Determine the [x, y] coordinate at the center of the cell enclosing the given text.  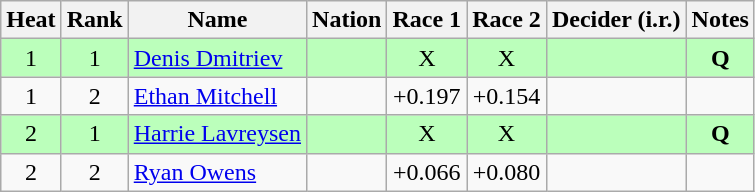
Ethan Mitchell [217, 96]
Rank [94, 20]
Nation [347, 20]
Denis Dmitriev [217, 58]
Name [217, 20]
Race 1 [427, 20]
+0.154 [507, 96]
Decider (i.r.) [616, 20]
+0.066 [427, 172]
Race 2 [507, 20]
Heat [31, 20]
Harrie Lavreysen [217, 134]
Notes [720, 20]
Ryan Owens [217, 172]
+0.080 [507, 172]
+0.197 [427, 96]
